Search for the cell housing the specified text and yield its (X, Y) center coordinate. 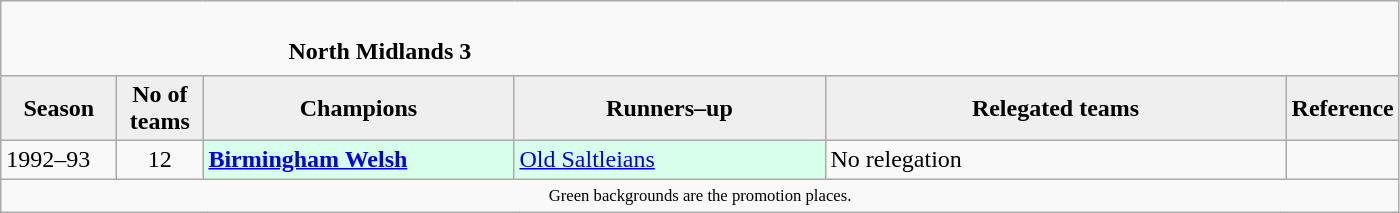
No relegation (1056, 159)
Relegated teams (1056, 108)
Runners–up (670, 108)
Season (59, 108)
Old Saltleians (670, 159)
Reference (1342, 108)
12 (160, 159)
Birmingham Welsh (358, 159)
Green backgrounds are the promotion places. (700, 194)
1992–93 (59, 159)
No of teams (160, 108)
Champions (358, 108)
